Detect which cell encompasses the target text, then output its [X, Y] center coordinate. 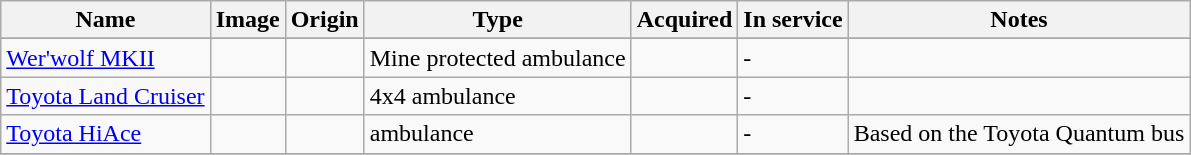
Wer'wolf MKII [106, 58]
In service [793, 20]
Toyota HiAce [106, 134]
Type [498, 20]
Based on the Toyota Quantum bus [1019, 134]
Mine protected ambulance [498, 58]
Toyota Land Cruiser [106, 96]
Image [248, 20]
4x4 ambulance [498, 96]
Acquired [684, 20]
Name [106, 20]
Origin [324, 20]
ambulance [498, 134]
Notes [1019, 20]
